Pinpoint the cell where the given text exists, returning its [x, y] midpoint coordinate. 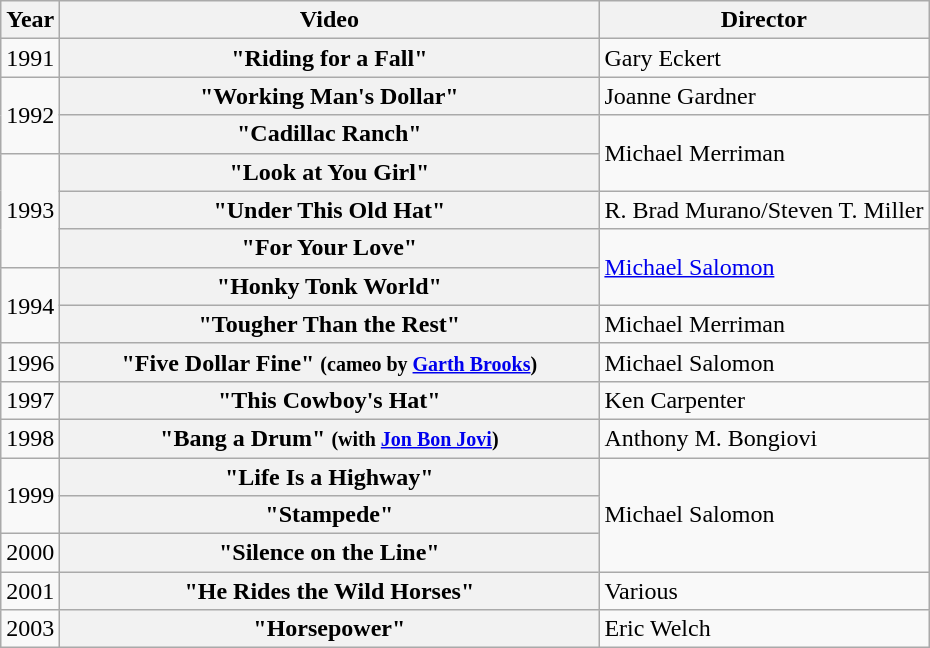
1994 [30, 305]
"Under This Old Hat" [330, 210]
"Five Dollar Fine" (cameo by Garth Brooks) [330, 362]
1996 [30, 362]
"Working Man's Dollar" [330, 96]
1997 [30, 400]
"Horsepower" [330, 629]
1998 [30, 438]
2003 [30, 629]
Anthony M. Bongiovi [764, 438]
"He Rides the Wild Horses" [330, 591]
R. Brad Murano/Steven T. Miller [764, 210]
2000 [30, 553]
"Cadillac Ranch" [330, 134]
Eric Welch [764, 629]
"Stampede" [330, 515]
Video [330, 20]
Year [30, 20]
2001 [30, 591]
Joanne Gardner [764, 96]
"Life Is a Highway" [330, 477]
1991 [30, 58]
1999 [30, 496]
"This Cowboy's Hat" [330, 400]
"Riding for a Fall" [330, 58]
"Bang a Drum" (with Jon Bon Jovi) [330, 438]
Director [764, 20]
1993 [30, 210]
"Tougher Than the Rest" [330, 324]
"Look at You Girl" [330, 172]
1992 [30, 115]
"Honky Tonk World" [330, 286]
Gary Eckert [764, 58]
Ken Carpenter [764, 400]
"For Your Love" [330, 248]
Various [764, 591]
"Silence on the Line" [330, 553]
